Output the [X, Y] coordinate of the center of the cell containing the given text.  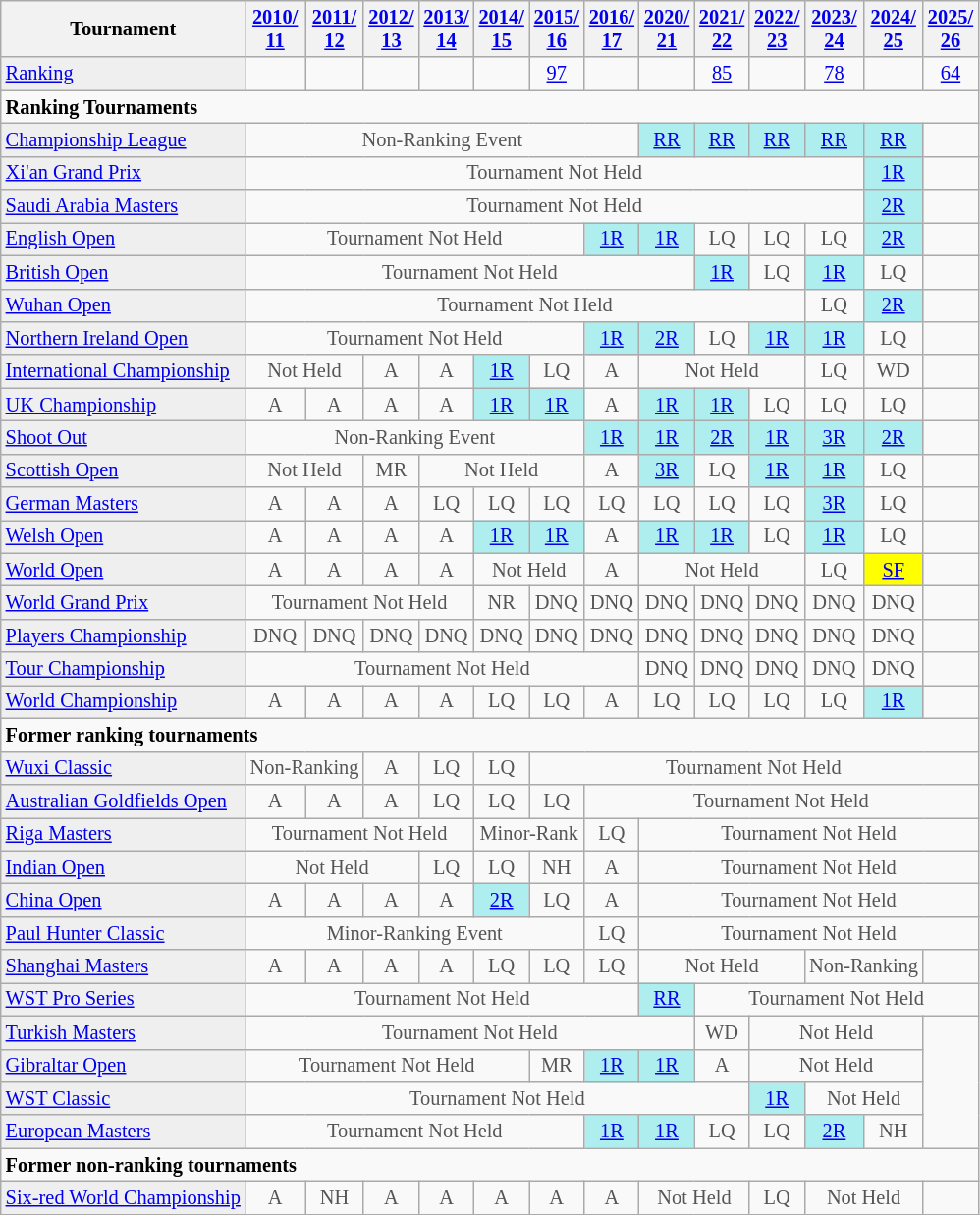
World Championship [124, 701]
97 [557, 74]
Saudi Arabia Masters [124, 206]
Former non-ranking tournaments [489, 1165]
NR [502, 602]
International Championship [124, 371]
Shanghai Masters [124, 966]
Xi'an Grand Prix [124, 173]
Gibraltar Open [124, 1066]
UK Championship [124, 405]
2014/15 [502, 28]
2025/26 [951, 28]
WST Pro Series [124, 999]
Ranking [124, 74]
64 [951, 74]
2016/17 [612, 28]
2021/22 [722, 28]
Tour Championship [124, 669]
World Grand Prix [124, 602]
Turkish Masters [124, 1032]
2012/13 [391, 28]
Six-red World Championship [124, 1197]
Wuxi Classic [124, 768]
Australian Goldfields Open [124, 801]
Players Championship [124, 635]
Indian Open [124, 867]
2022/23 [777, 28]
2024/25 [894, 28]
78 [834, 74]
Ranking Tournaments [489, 107]
European Masters [124, 1132]
Wuhan Open [124, 305]
Championship League [124, 139]
Tournament [124, 28]
Former ranking tournaments [489, 735]
Welsh Open [124, 536]
Minor-Ranking Event [414, 933]
British Open [124, 272]
English Open [124, 239]
2011/12 [335, 28]
China Open [124, 900]
2015/16 [557, 28]
2010/11 [275, 28]
Scottish Open [124, 470]
World Open [124, 570]
2013/14 [446, 28]
2023/24 [834, 28]
German Masters [124, 504]
Paul Hunter Classic [124, 933]
Minor-Rank [529, 834]
SF [894, 570]
2020/21 [667, 28]
WST Classic [124, 1098]
Northern Ireland Open [124, 338]
Shoot Out [124, 437]
Riga Masters [124, 834]
85 [722, 74]
